Determine the [X, Y] coordinate at the center of the cell enclosing the given text.  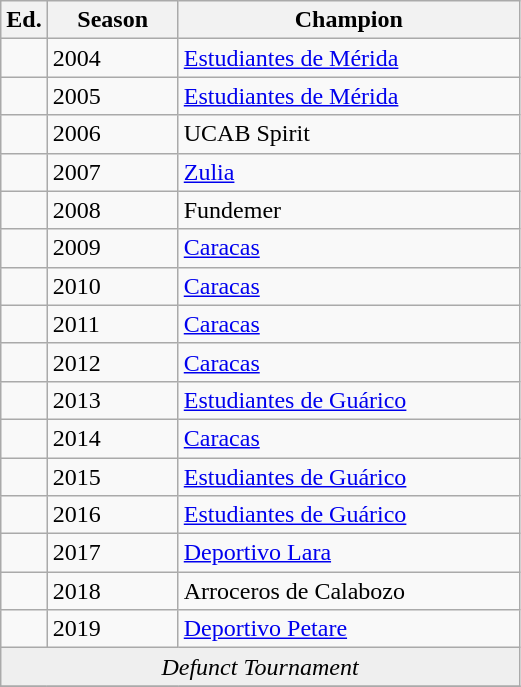
2008 [112, 210]
Deportivo Petare [348, 629]
2016 [112, 515]
Ed. [24, 20]
2014 [112, 438]
2004 [112, 58]
Deportivo Lara [348, 553]
2006 [112, 134]
Champion [348, 20]
Zulia [348, 172]
Defunct Tournament [260, 667]
2007 [112, 172]
2013 [112, 400]
Fundemer [348, 210]
2015 [112, 477]
2005 [112, 96]
2010 [112, 286]
Arroceros de Calabozo [348, 591]
2018 [112, 591]
2017 [112, 553]
UCAB Spirit [348, 134]
2011 [112, 324]
Season [112, 20]
2012 [112, 362]
2019 [112, 629]
2009 [112, 248]
